Extract the [x, y] coordinate from the center of the cell holding the provided text.  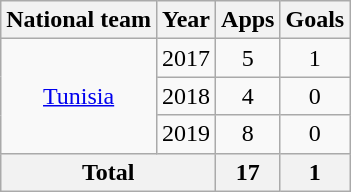
4 [248, 96]
National team [79, 20]
2017 [186, 58]
Year [186, 20]
Apps [248, 20]
Goals [315, 20]
5 [248, 58]
2018 [186, 96]
8 [248, 134]
Tunisia [79, 96]
2019 [186, 134]
17 [248, 172]
Total [108, 172]
